Return (x, y) of the center of cell containing provided text 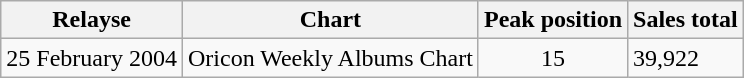
Sales total (686, 20)
25 February 2004 (92, 58)
Oricon Weekly Albums Chart (330, 58)
15 (552, 58)
39,922 (686, 58)
Peak position (552, 20)
Relayse (92, 20)
Chart (330, 20)
